Output the (x, y) coordinate of the center of the cell containing the given text.  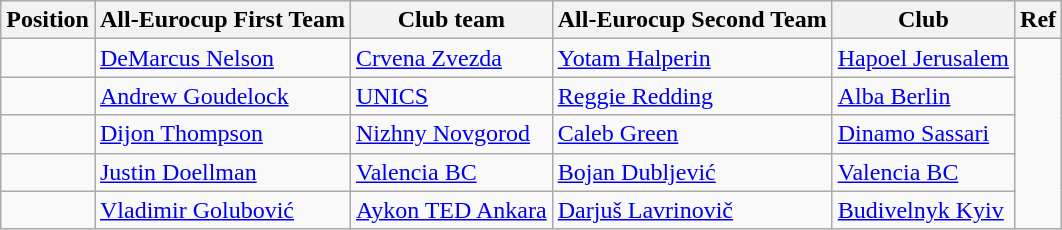
Yotam Halperin (692, 58)
DeMarcus Nelson (222, 58)
Dinamo Sassari (923, 134)
Position (48, 20)
Aykon TED Ankara (451, 210)
Club team (451, 20)
UNICS (451, 96)
Darjuš Lavrinovič (692, 210)
Ref (1038, 20)
Andrew Goudelock (222, 96)
Hapoel Jerusalem (923, 58)
Alba Berlin (923, 96)
Budivelnyk Kyiv (923, 210)
Reggie Redding (692, 96)
Justin Doellman (222, 172)
All-Eurocup Second Team (692, 20)
Nizhny Novgorod (451, 134)
Club (923, 20)
All-Eurocup First Team (222, 20)
Dijon Thompson (222, 134)
Vladimir Golubović (222, 210)
Crvena Zvezda (451, 58)
Caleb Green (692, 134)
Bojan Dubljević (692, 172)
